Output the (X, Y) coordinate of the center of the cell containing the given text.  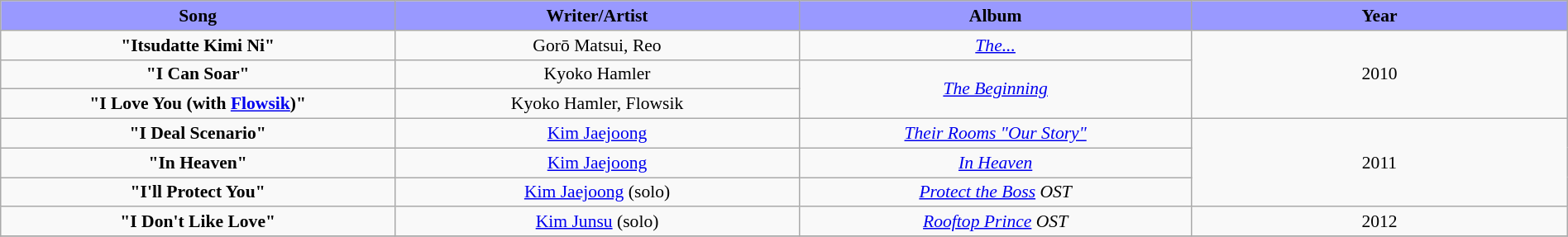
2012 (1379, 221)
"Itsudatte Kimi Ni" (198, 45)
Kim Junsu (solo) (597, 221)
Kyoko Hamler, Flowsik (597, 104)
"I Can Soar" (198, 74)
2010 (1379, 74)
Kyoko Hamler (597, 74)
"I'll Protect You" (198, 192)
Rooftop Prince OST (996, 221)
"I Don't Like Love" (198, 221)
Year (1379, 16)
2011 (1379, 162)
Their Rooms "Our Story" (996, 133)
The... (996, 45)
Album (996, 16)
Song (198, 16)
Protect the Boss OST (996, 192)
"I Deal Scenario" (198, 133)
Writer/Artist (597, 16)
In Heaven (996, 163)
Gorō Matsui, Reo (597, 45)
"I Love You (with Flowsik)" (198, 104)
The Beginning (996, 89)
"In Heaven" (198, 163)
Kim Jaejoong (solo) (597, 192)
